Scan for the cell matching the given text and deliver its (x, y) coordinate at center. 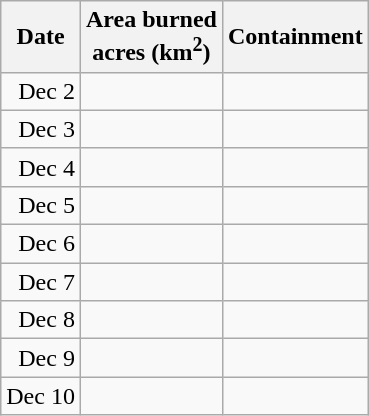
Dec 9 (41, 358)
Dec 5 (41, 205)
Date (41, 37)
Dec 6 (41, 244)
Containment (295, 37)
Dec 8 (41, 320)
Dec 7 (41, 282)
Dec 2 (41, 91)
Dec 3 (41, 129)
Dec 10 (41, 396)
Dec 4 (41, 167)
Area burnedacres (km2) (151, 37)
